Locate the cell with the specified text and output its [X, Y] center coordinate. 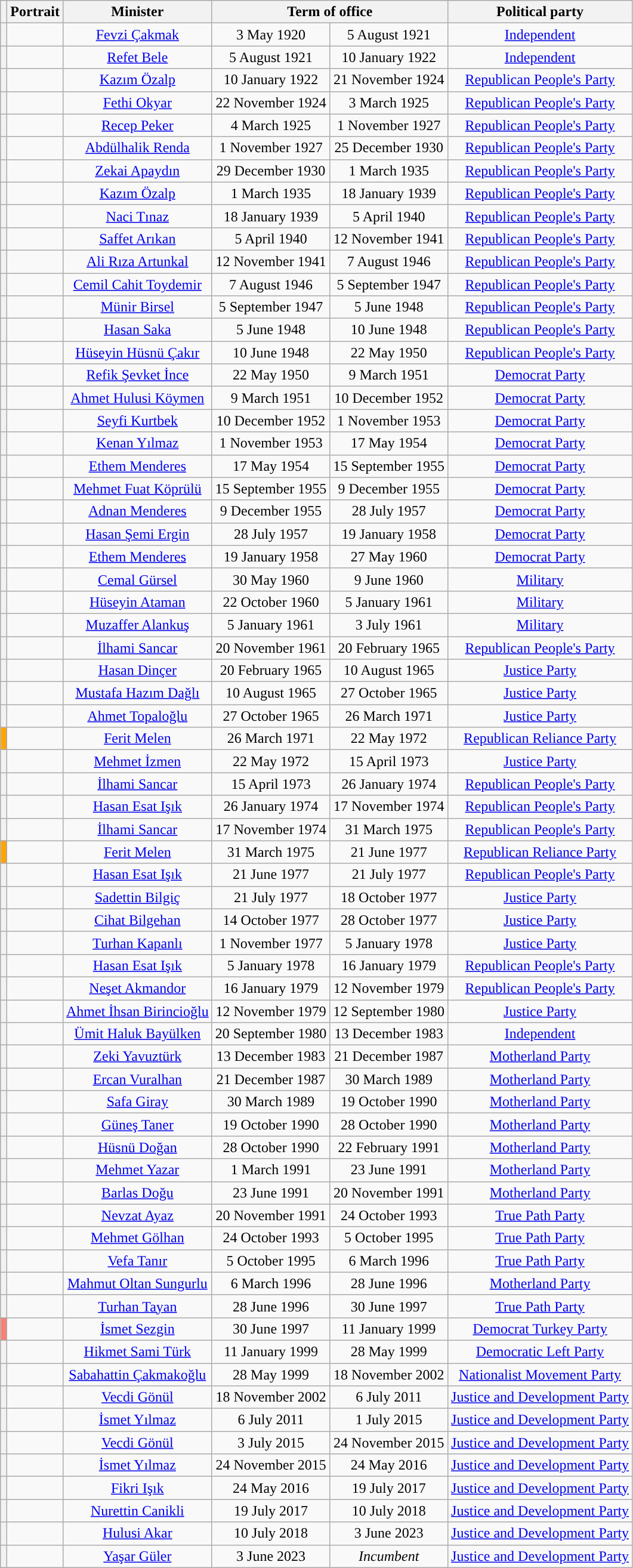
Ahmet Topaloğlu [137, 716]
25 December 1930 [389, 148]
Mehmet Yazar [137, 1170]
Ercan Vuralhan [137, 1079]
Hüseyin Hüsnü Çakır [137, 353]
20 November 1961 [271, 647]
9 June 1960 [389, 579]
Turhan Kapanlı [137, 943]
Mehmet Fuat Köprülü [137, 489]
1 July 2015 [389, 1420]
Hulusi Akar [137, 1533]
22 February 1991 [389, 1147]
29 December 1930 [271, 171]
Hikmet Sami Türk [137, 1351]
22 November 1924 [271, 103]
Zekai Apaydın [137, 171]
Naci Tınaz [137, 216]
Fethi Okyar [137, 103]
3 March 1925 [389, 103]
12 September 1980 [389, 1011]
Mehmet İzmen [137, 761]
İsmet Sezgin [137, 1329]
Minister [137, 12]
3 May 1920 [271, 35]
Nevzat Ayaz [137, 1215]
Mahmut Oltan Sungurlu [137, 1283]
Turhan Tayan [137, 1306]
27 May 1960 [389, 557]
Sadettin Bilgiç [137, 897]
14 October 1977 [271, 920]
Saffet Arıkan [137, 239]
Hüseyin Ataman [137, 602]
Cemil Cahit Toydemir [137, 285]
Democratic Left Party [541, 1351]
Democrat Turkey Party [541, 1329]
Vefa Tanır [137, 1261]
Barlas Doğu [137, 1193]
Mustafa Hazım Dağlı [137, 693]
Fevzi Çakmak [137, 35]
Portrait [35, 12]
Safa Giray [137, 1102]
1 November 1977 [271, 943]
Ahmet İhsan Birincioğlu [137, 1011]
Muzaffer Alankuş [137, 625]
4 March 1925 [271, 125]
Mehmet Gölhan [137, 1238]
Adnan Menderes [137, 511]
Yaşar Güler [137, 1556]
Kenan Yılmaz [137, 443]
Sabahattin Çakmakoğlu [137, 1374]
Refet Bele [137, 57]
Hasan Dinçer [137, 671]
Neşet Akmandor [137, 988]
Recep Peker [137, 125]
Hasan Saka [137, 330]
Fikri Işık [137, 1488]
Political party [541, 12]
Ahmet Hulusi Köymen [137, 398]
Güneş Taner [137, 1125]
Ümit Haluk Bayülken [137, 1034]
Abdülhalik Renda [137, 148]
Term of office [329, 12]
Ali Rıza Artunkal [137, 261]
Nurettin Canikli [137, 1511]
Refik Şevket İnce [137, 375]
Cemal Gürsel [137, 579]
Incumbent [389, 1556]
Zeki Yavuztürk [137, 1057]
3 July 1961 [389, 625]
20 September 1980 [271, 1034]
Seyfi Kurtbek [137, 421]
18 October 1977 [389, 897]
28 October 1977 [389, 920]
30 May 1960 [271, 579]
21 November 1924 [389, 80]
Hasan Şemi Ergin [137, 534]
Hüsnü Doğan [137, 1147]
3 July 2015 [271, 1443]
22 October 1960 [271, 602]
Nationalist Movement Party [541, 1374]
Cihat Bilgehan [137, 920]
Münir Birsel [137, 307]
1 March 1991 [271, 1170]
